Return [X, Y] of the center of cell containing provided text 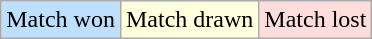
Match drawn [189, 20]
Match won [61, 20]
Match lost [316, 20]
